Find where the given text appears and provide that cell's center as (x, y) coordinate. 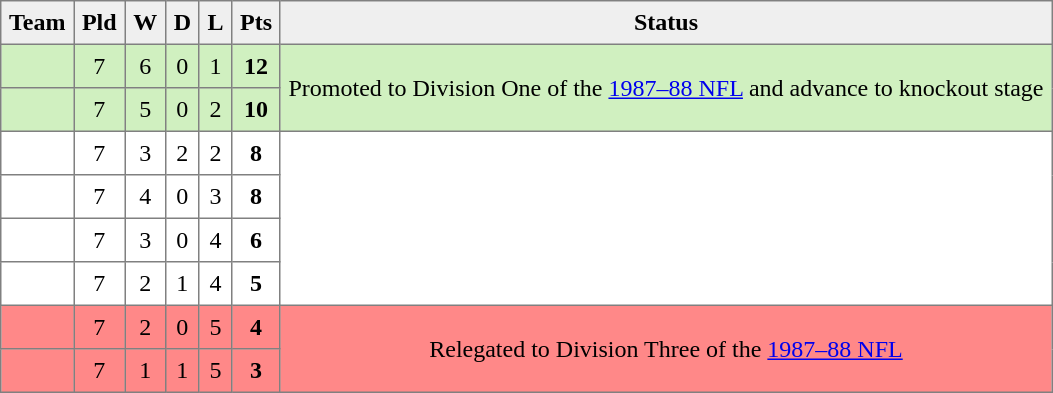
12 (256, 66)
D (182, 23)
Relegated to Division Three of the 1987–88 NFL (666, 348)
10 (256, 110)
Pts (256, 23)
W (145, 23)
Promoted to Division One of the 1987–88 NFL and advance to knockout stage (666, 88)
L (216, 23)
Pld (100, 23)
Team (38, 23)
Status (666, 23)
